Output the [x, y] coordinate of the center of the cell containing the given text.  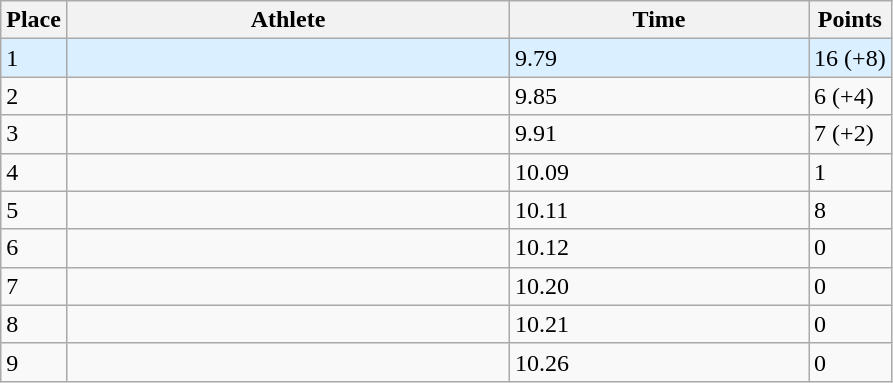
10.12 [660, 248]
6 [34, 248]
7 [34, 286]
Place [34, 20]
Points [850, 20]
6 (+4) [850, 96]
9.85 [660, 96]
9.79 [660, 58]
10.21 [660, 324]
9.91 [660, 134]
5 [34, 210]
Time [660, 20]
4 [34, 172]
10.11 [660, 210]
10.20 [660, 286]
3 [34, 134]
10.26 [660, 362]
16 (+8) [850, 58]
7 (+2) [850, 134]
2 [34, 96]
Athlete [288, 20]
9 [34, 362]
10.09 [660, 172]
